Provide the (x, y) coordinate of the cell's center where the given text is located.  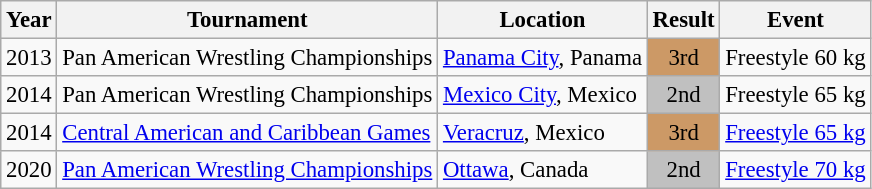
Freestyle 70 kg (796, 170)
Panama City, Panama (543, 58)
Tournament (248, 20)
2020 (29, 170)
2013 (29, 58)
Mexico City, Mexico (543, 95)
Ottawa, Canada (543, 170)
Freestyle 60 kg (796, 58)
Veracruz, Mexico (543, 133)
Event (796, 20)
Year (29, 20)
Location (543, 20)
Result (684, 20)
Central American and Caribbean Games (248, 133)
